Pinpoint the cell where the given text exists, returning its [x, y] midpoint coordinate. 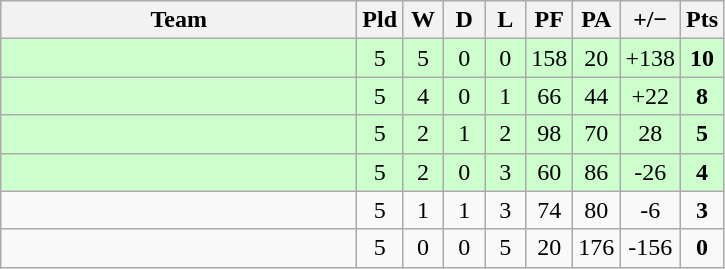
44 [596, 96]
-26 [650, 172]
98 [550, 134]
176 [596, 248]
Pld [380, 20]
Team [179, 20]
28 [650, 134]
8 [702, 96]
-6 [650, 210]
Pts [702, 20]
+138 [650, 58]
66 [550, 96]
74 [550, 210]
86 [596, 172]
PA [596, 20]
70 [596, 134]
-156 [650, 248]
W [424, 20]
158 [550, 58]
10 [702, 58]
60 [550, 172]
80 [596, 210]
D [464, 20]
L [506, 20]
+/− [650, 20]
+22 [650, 96]
PF [550, 20]
